Detect which cell encompasses the target text, then output its [X, Y] center coordinate. 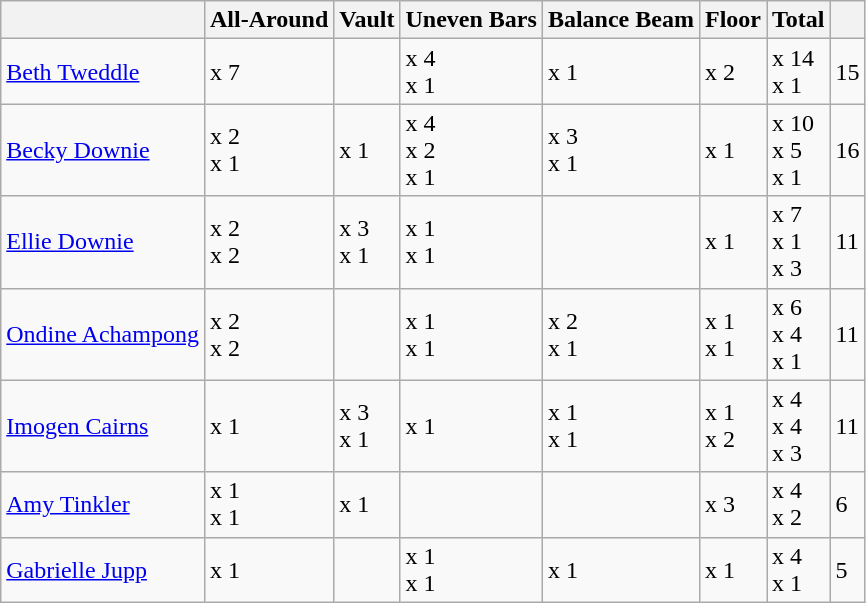
Becky Downie [103, 150]
Vault [367, 20]
15 [848, 72]
Balance Beam [620, 20]
x 7 [268, 72]
x 2 [732, 72]
x 4 x 2 [798, 504]
Ellie Downie [103, 242]
Beth Tweddle [103, 72]
x 7 x 1 x 3 [798, 242]
Ondine Achampong [103, 334]
6 [848, 504]
Imogen Cairns [103, 426]
x 10 x 5 x 1 [798, 150]
16 [848, 150]
x 6 x 4 x 1 [798, 334]
x 4 x 4 x 3 [798, 426]
x 4 x 2 x 1 [471, 150]
x 3 [732, 504]
All-Around [268, 20]
x 1 x 2 [732, 426]
Gabrielle Jupp [103, 570]
Total [798, 20]
x 14 x 1 [798, 72]
Floor [732, 20]
Amy Tinkler [103, 504]
Uneven Bars [471, 20]
5 [848, 570]
